Identify which cell holds the provided text, then report its [X, Y] central coordinate. 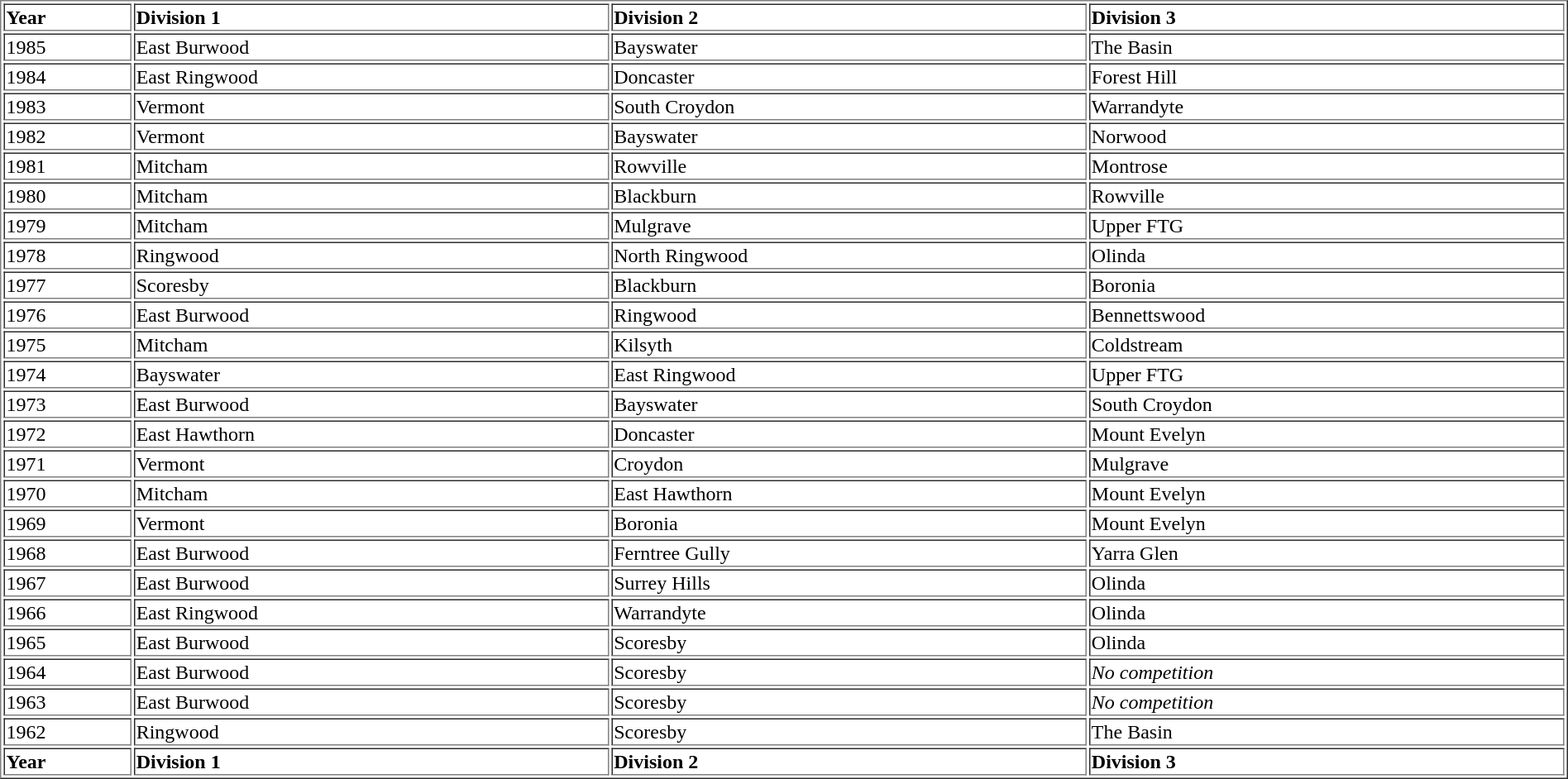
1967 [67, 582]
1965 [67, 642]
1972 [67, 433]
Kilsyth [849, 344]
Croydon [849, 463]
Norwood [1327, 136]
1970 [67, 493]
North Ringwood [849, 255]
1980 [67, 195]
Surrey Hills [849, 582]
Montrose [1327, 165]
1973 [67, 404]
1966 [67, 612]
1984 [67, 76]
1976 [67, 314]
1975 [67, 344]
1978 [67, 255]
Ferntree Gully [849, 552]
1962 [67, 731]
1985 [67, 46]
1971 [67, 463]
1963 [67, 701]
Bennettswood [1327, 314]
1968 [67, 552]
1964 [67, 671]
1979 [67, 225]
1983 [67, 106]
Yarra Glen [1327, 552]
Forest Hill [1327, 76]
1977 [67, 284]
1969 [67, 523]
Coldstream [1327, 344]
1982 [67, 136]
1974 [67, 374]
1981 [67, 165]
